For the text-containing cell, return its midpoint in [X, Y] coordinate format. 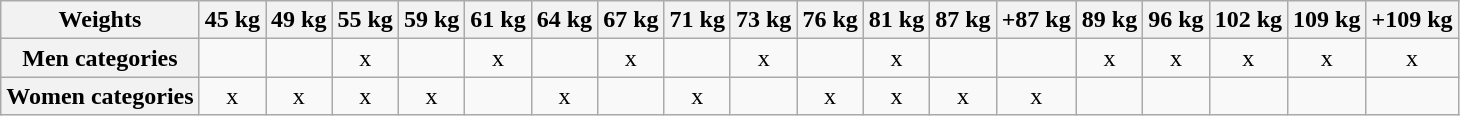
45 kg [232, 20]
102 kg [1248, 20]
61 kg [498, 20]
+109 kg [1412, 20]
+87 kg [1036, 20]
55 kg [365, 20]
Men categories [100, 58]
49 kg [299, 20]
71 kg [697, 20]
89 kg [1109, 20]
81 kg [896, 20]
96 kg [1176, 20]
59 kg [431, 20]
67 kg [631, 20]
109 kg [1327, 20]
64 kg [564, 20]
Women categories [100, 96]
Weights [100, 20]
73 kg [763, 20]
87 kg [963, 20]
76 kg [830, 20]
